Scan for the cell matching the given text and deliver its (x, y) coordinate at center. 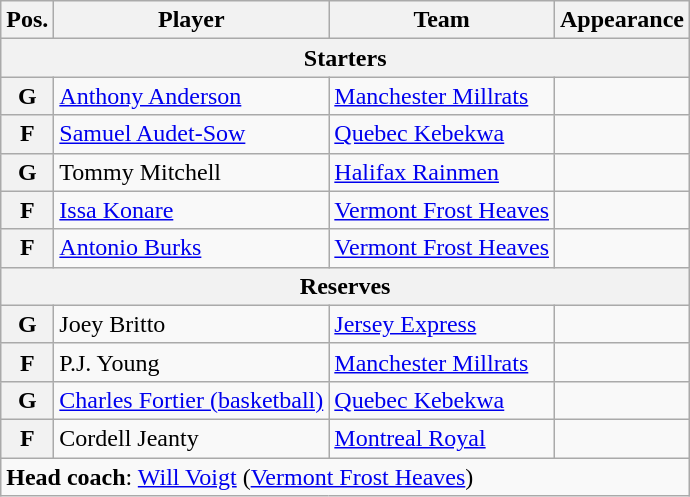
Joey Britto (192, 324)
Reserves (346, 286)
Head coach: Will Voigt (Vermont Frost Heaves) (346, 477)
Tommy Mitchell (192, 172)
Anthony Anderson (192, 96)
Pos. (28, 20)
Antonio Burks (192, 248)
Appearance (622, 20)
Jersey Express (442, 324)
Team (442, 20)
P.J. Young (192, 362)
Halifax Rainmen (442, 172)
Starters (346, 58)
Samuel Audet-Sow (192, 134)
Charles Fortier (basketball) (192, 400)
Cordell Jeanty (192, 438)
Player (192, 20)
Issa Konare (192, 210)
Montreal Royal (442, 438)
